Detect which cell encompasses the target text, then output its (x, y) center coordinate. 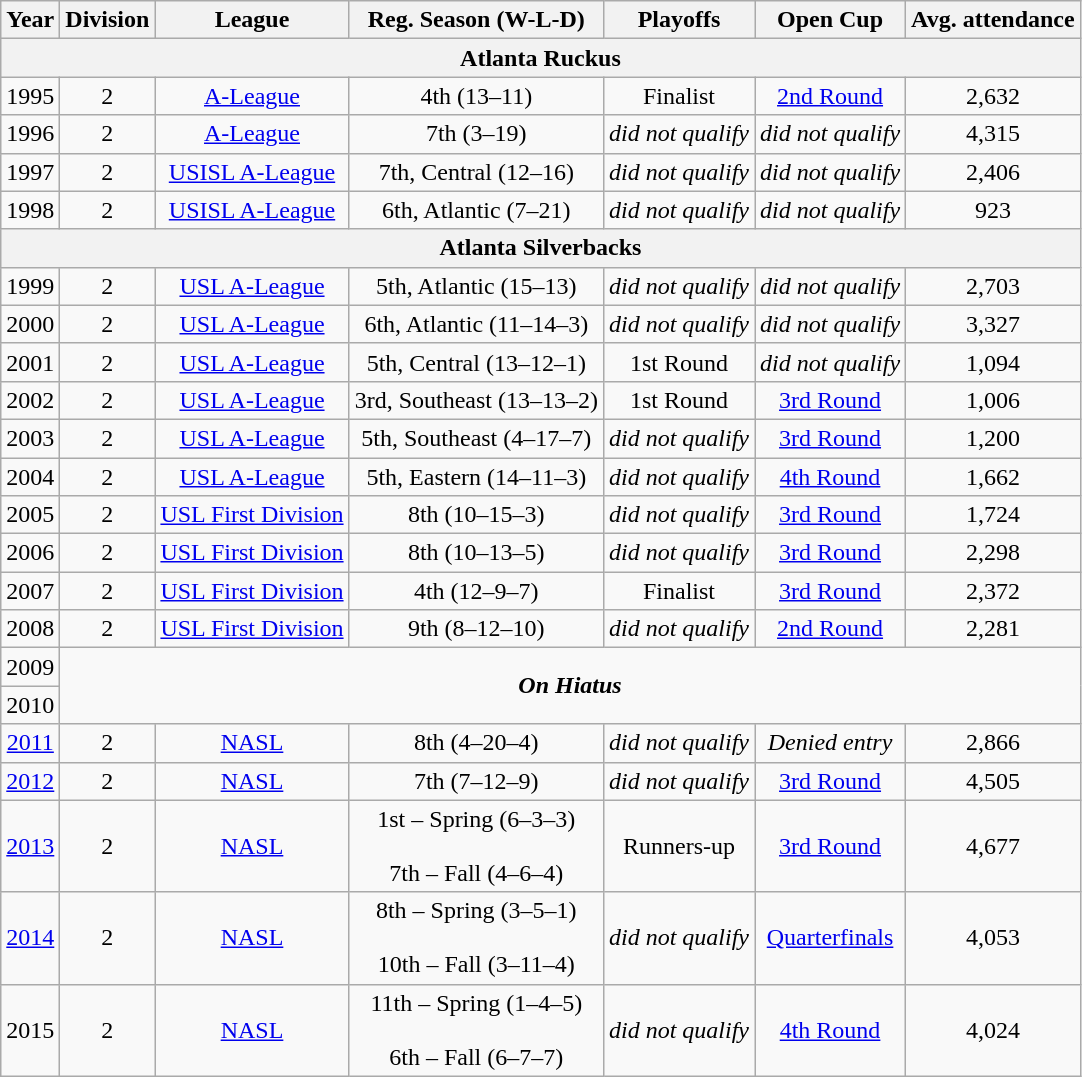
Denied entry (830, 743)
2,372 (994, 591)
4,505 (994, 781)
League (252, 20)
Runners-up (678, 846)
6th, Atlantic (11–14–3) (476, 324)
On Hiatus (570, 686)
Open Cup (830, 20)
1,724 (994, 515)
2006 (30, 553)
4th (13–11) (476, 96)
5th, Eastern (14–11–3) (476, 477)
4,053 (994, 938)
5th, Central (13–12–1) (476, 362)
11th – Spring (1–4–5)6th – Fall (6–7–7) (476, 1030)
Playoffs (678, 20)
2,281 (994, 629)
2,703 (994, 286)
2005 (30, 515)
2013 (30, 846)
3rd, Southeast (13–13–2) (476, 400)
2015 (30, 1030)
6th, Atlantic (7–21) (476, 210)
8th (10–15–3) (476, 515)
Avg. attendance (994, 20)
2,632 (994, 96)
Atlanta Silverbacks (540, 248)
7th (3–19) (476, 134)
2004 (30, 477)
1,200 (994, 438)
2012 (30, 781)
1999 (30, 286)
2,866 (994, 743)
1995 (30, 96)
5th, Southeast (4–17–7) (476, 438)
4,024 (994, 1030)
2002 (30, 400)
Atlanta Ruckus (540, 58)
923 (994, 210)
3,327 (994, 324)
2003 (30, 438)
9th (8–12–10) (476, 629)
1997 (30, 172)
4,315 (994, 134)
7th, Central (12–16) (476, 172)
Year (30, 20)
2000 (30, 324)
1,094 (994, 362)
1998 (30, 210)
8th (10–13–5) (476, 553)
2010 (30, 705)
2007 (30, 591)
Quarterfinals (830, 938)
2001 (30, 362)
Reg. Season (W-L-D) (476, 20)
8th (4–20–4) (476, 743)
1,662 (994, 477)
1st – Spring (6–3–3)7th – Fall (4–6–4) (476, 846)
4,677 (994, 846)
2,298 (994, 553)
2014 (30, 938)
1996 (30, 134)
2011 (30, 743)
5th, Atlantic (15–13) (476, 286)
7th (7–12–9) (476, 781)
8th – Spring (3–5–1)10th – Fall (3–11–4) (476, 938)
2009 (30, 667)
4th (12–9–7) (476, 591)
Division (108, 20)
2008 (30, 629)
1,006 (994, 400)
2,406 (994, 172)
